Locate the cell with the specified text and output its (x, y) center coordinate. 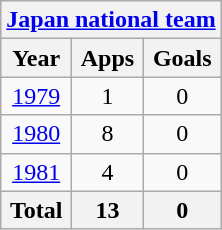
1981 (36, 172)
4 (108, 172)
Goals (182, 58)
Apps (108, 58)
1980 (36, 134)
1 (108, 96)
13 (108, 210)
8 (108, 134)
Year (36, 58)
Japan national team (111, 20)
Total (36, 210)
1979 (36, 96)
